Provide the [X, Y] coordinate of the cell's center where the given text is located.  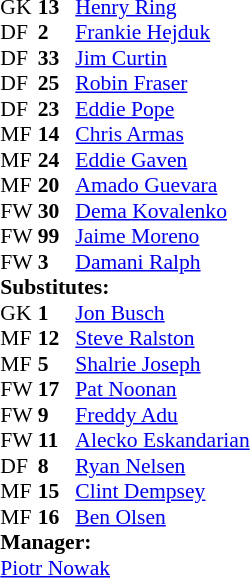
Substitutes: [124, 287]
Damani Ralph [162, 262]
Jaime Moreno [162, 237]
Ben Olsen [162, 517]
Robin Fraser [162, 83]
11 [57, 441]
30 [57, 211]
Shalrie Joseph [162, 364]
12 [57, 339]
Freddy Adu [162, 415]
17 [57, 389]
15 [57, 491]
Amado Guevara [162, 185]
20 [57, 185]
5 [57, 364]
16 [57, 517]
24 [57, 160]
Pat Noonan [162, 389]
14 [57, 135]
33 [57, 58]
99 [57, 237]
Frankie Hejduk [162, 33]
Jon Busch [162, 313]
Dema Kovalenko [162, 211]
Steve Ralston [162, 339]
1 [57, 313]
Clint Dempsey [162, 491]
GK [19, 313]
Eddie Gaven [162, 160]
Manager: [124, 543]
2 [57, 33]
25 [57, 83]
23 [57, 109]
8 [57, 466]
3 [57, 262]
9 [57, 415]
Chris Armas [162, 135]
Eddie Pope [162, 109]
Alecko Eskandarian [162, 441]
Jim Curtin [162, 58]
Ryan Nelsen [162, 466]
